Find where the given text appears and provide that cell's center as (x, y) coordinate. 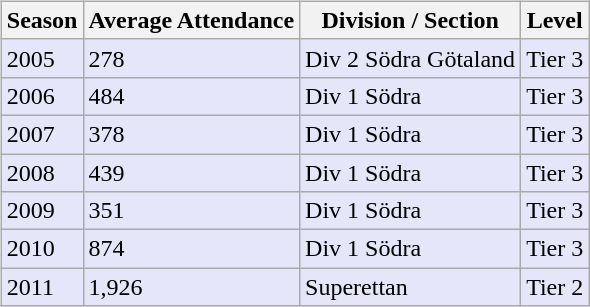
2007 (42, 134)
378 (192, 134)
1,926 (192, 287)
2011 (42, 287)
Season (42, 20)
Div 2 Södra Götaland (410, 58)
Average Attendance (192, 20)
2009 (42, 211)
Tier 2 (555, 287)
351 (192, 211)
Division / Section (410, 20)
2010 (42, 249)
439 (192, 173)
874 (192, 249)
2008 (42, 173)
Superettan (410, 287)
278 (192, 58)
2006 (42, 96)
Level (555, 20)
484 (192, 96)
2005 (42, 58)
